Pinpoint the cell where the given text exists, returning its (x, y) midpoint coordinate. 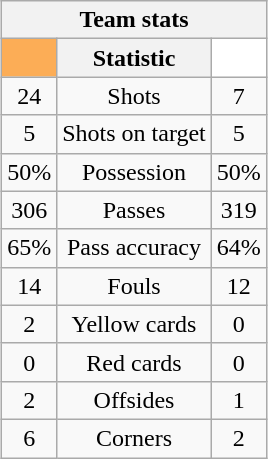
14 (30, 286)
65% (30, 248)
6 (30, 438)
12 (238, 286)
7 (238, 96)
64% (238, 248)
Possession (134, 172)
Team stats (134, 20)
1 (238, 400)
Fouls (134, 286)
Corners (134, 438)
Yellow cards (134, 324)
Offsides (134, 400)
Shots on target (134, 134)
319 (238, 210)
24 (30, 96)
Passes (134, 210)
Red cards (134, 362)
306 (30, 210)
Pass accuracy (134, 248)
Statistic (134, 58)
Shots (134, 96)
